Return the [X, Y] coordinate for the center point of the cell that contains the specified text.  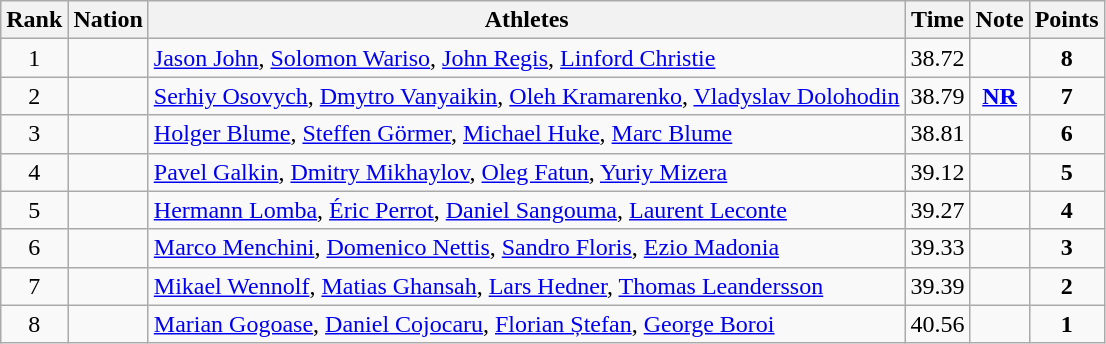
Holger Blume, Steffen Görmer, Michael Huke, Marc Blume [526, 134]
39.33 [938, 248]
40.56 [938, 324]
Marco Menchini, Domenico Nettis, Sandro Floris, Ezio Madonia [526, 248]
39.12 [938, 172]
Time [938, 20]
39.39 [938, 286]
Marian Gogoase, Daniel Cojocaru, Florian Ștefan, George Boroi [526, 324]
Jason John, Solomon Wariso, John Regis, Linford Christie [526, 58]
Rank [34, 20]
Note [1000, 20]
Hermann Lomba, Éric Perrot, Daniel Sangouma, Laurent Leconte [526, 210]
38.81 [938, 134]
Pavel Galkin, Dmitry Mikhaylov, Oleg Fatun, Yuriy Mizera [526, 172]
39.27 [938, 210]
Points [1066, 20]
Mikael Wennolf, Matias Ghansah, Lars Hedner, Thomas Leandersson [526, 286]
Serhiy Osovych, Dmytro Vanyaikin, Oleh Kramarenko, Vladyslav Dolohodin [526, 96]
38.72 [938, 58]
Nation [108, 20]
38.79 [938, 96]
NR [1000, 96]
Athletes [526, 20]
